Capture the cell that displays the provided text and extract its (X, Y) central coordinate. 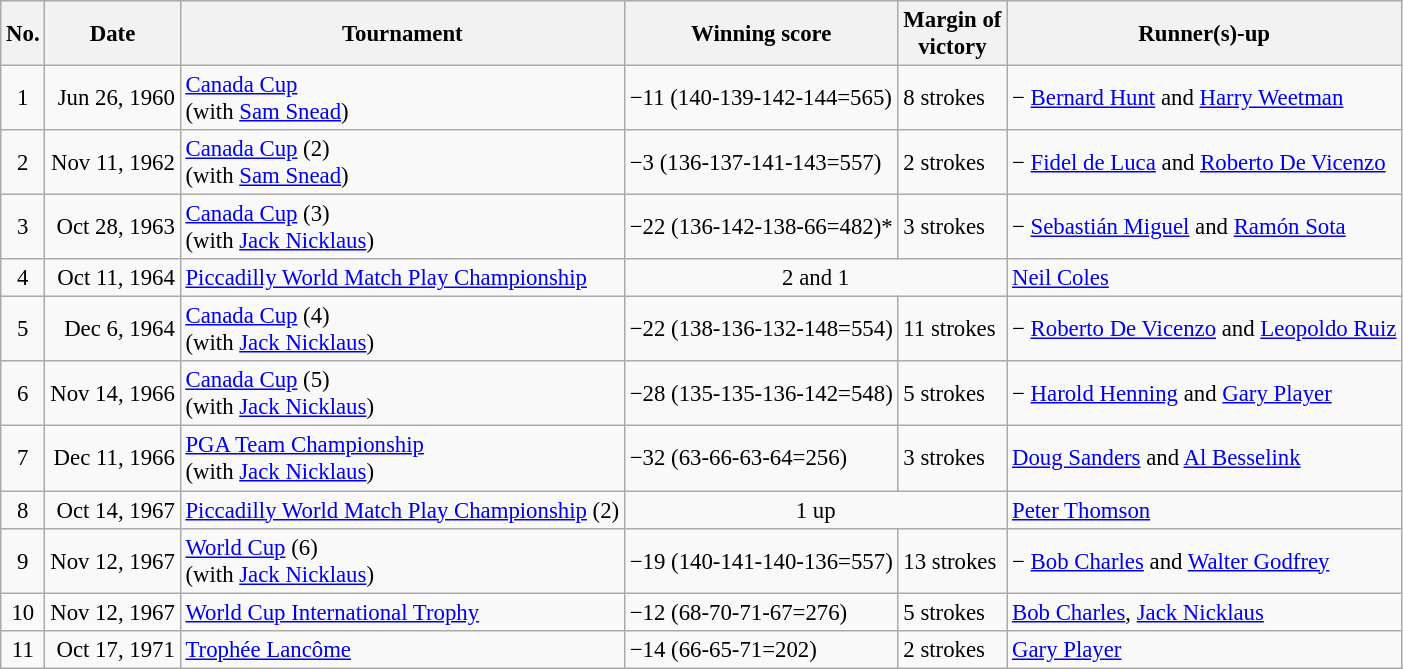
13 strokes (952, 560)
Tournament (402, 34)
No. (23, 34)
Canada Cup(with Sam Snead) (402, 98)
Dec 6, 1964 (112, 330)
Oct 14, 1967 (112, 510)
Piccadilly World Match Play Championship (402, 278)
Oct 17, 1971 (112, 649)
PGA Team Championship(with Jack Nicklaus) (402, 458)
4 (23, 278)
Canada Cup (3)(with Jack Nicklaus) (402, 228)
− Harold Henning and Gary Player (1204, 394)
11 (23, 649)
2 (23, 162)
Margin ofvictory (952, 34)
8 strokes (952, 98)
2 and 1 (815, 278)
World Cup (6)(with Jack Nicklaus) (402, 560)
Canada Cup (4)(with Jack Nicklaus) (402, 330)
Peter Thomson (1204, 510)
1 (23, 98)
Oct 11, 1964 (112, 278)
6 (23, 394)
−22 (136-142-138-66=482)* (761, 228)
Date (112, 34)
Nov 14, 1966 (112, 394)
7 (23, 458)
Dec 11, 1966 (112, 458)
9 (23, 560)
− Sebastián Miguel and Ramón Sota (1204, 228)
−22 (138-136-132-148=554) (761, 330)
− Fidel de Luca and Roberto De Vicenzo (1204, 162)
8 (23, 510)
Jun 26, 1960 (112, 98)
Bob Charles, Jack Nicklaus (1204, 612)
1 up (815, 510)
Canada Cup (5)(with Jack Nicklaus) (402, 394)
Winning score (761, 34)
Neil Coles (1204, 278)
− Roberto De Vicenzo and Leopoldo Ruiz (1204, 330)
Oct 28, 1963 (112, 228)
Canada Cup (2)(with Sam Snead) (402, 162)
Piccadilly World Match Play Championship (2) (402, 510)
5 (23, 330)
World Cup International Trophy (402, 612)
10 (23, 612)
Nov 11, 1962 (112, 162)
− Bernard Hunt and Harry Weetman (1204, 98)
Gary Player (1204, 649)
−19 (140-141-140-136=557) (761, 560)
11 strokes (952, 330)
−14 (66-65-71=202) (761, 649)
Trophée Lancôme (402, 649)
−32 (63-66-63-64=256) (761, 458)
−11 (140-139-142-144=565) (761, 98)
−28 (135-135-136-142=548) (761, 394)
Doug Sanders and Al Besselink (1204, 458)
−12 (68-70-71-67=276) (761, 612)
−3 (136-137-141-143=557) (761, 162)
Runner(s)-up (1204, 34)
− Bob Charles and Walter Godfrey (1204, 560)
3 (23, 228)
